Find where the given text appears and provide that cell's center as (X, Y) coordinate. 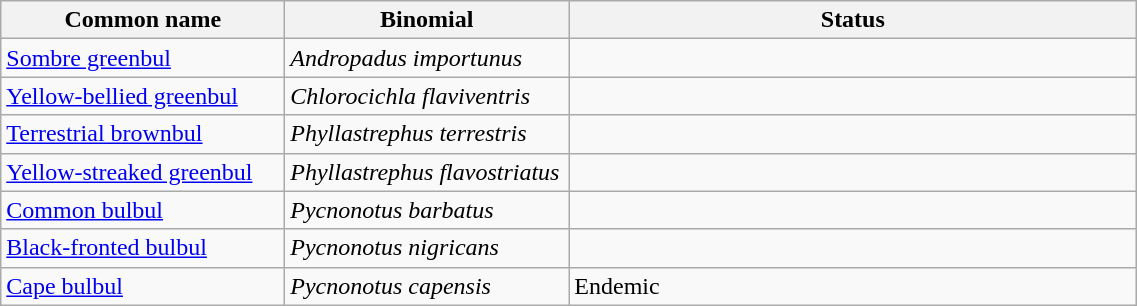
Endemic (853, 286)
Pycnonotus nigricans (427, 248)
Pycnonotus barbatus (427, 210)
Phyllastrephus terrestris (427, 134)
Phyllastrephus flavostriatus (427, 172)
Black-fronted bulbul (143, 248)
Sombre greenbul (143, 58)
Andropadus importunus (427, 58)
Common name (143, 20)
Yellow-bellied greenbul (143, 96)
Yellow-streaked greenbul (143, 172)
Terrestrial brownbul (143, 134)
Common bulbul (143, 210)
Binomial (427, 20)
Status (853, 20)
Pycnonotus capensis (427, 286)
Chlorocichla flaviventris (427, 96)
Cape bulbul (143, 286)
